Provide the (x, y) coordinate of the cell's center where the given text is located.  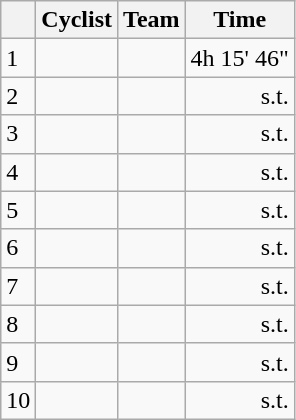
6 (18, 248)
3 (18, 134)
1 (18, 58)
2 (18, 96)
Team (152, 20)
4h 15' 46" (240, 58)
Cyclist (77, 20)
4 (18, 172)
9 (18, 362)
7 (18, 286)
8 (18, 324)
10 (18, 400)
5 (18, 210)
Time (240, 20)
